Pinpoint the cell where the given text exists, returning its (X, Y) midpoint coordinate. 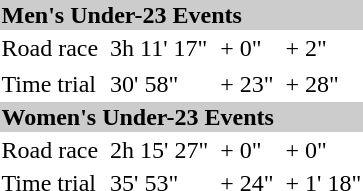
+ 28" (324, 84)
+ 23" (247, 84)
Women's Under-23 Events (182, 117)
Time trial (50, 84)
Men's Under-23 Events (182, 15)
2h 15' 27" (160, 150)
30' 58" (160, 84)
+ 2" (324, 48)
3h 11' 17" (160, 48)
